Determine the (X, Y) coordinate at the center of the cell enclosing the given text.  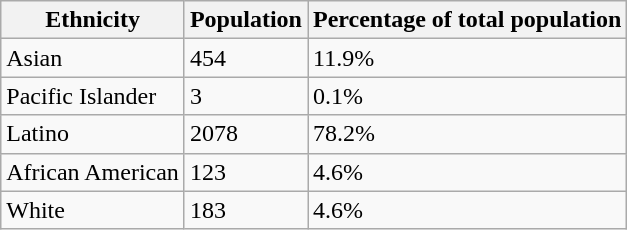
2078 (246, 134)
Pacific Islander (93, 96)
78.2% (468, 134)
Latino (93, 134)
3 (246, 96)
African American (93, 172)
Ethnicity (93, 20)
454 (246, 58)
183 (246, 210)
Asian (93, 58)
11.9% (468, 58)
White (93, 210)
0.1% (468, 96)
123 (246, 172)
Percentage of total population (468, 20)
Population (246, 20)
